Extract the (x, y) coordinate from the center of the cell holding the provided text.  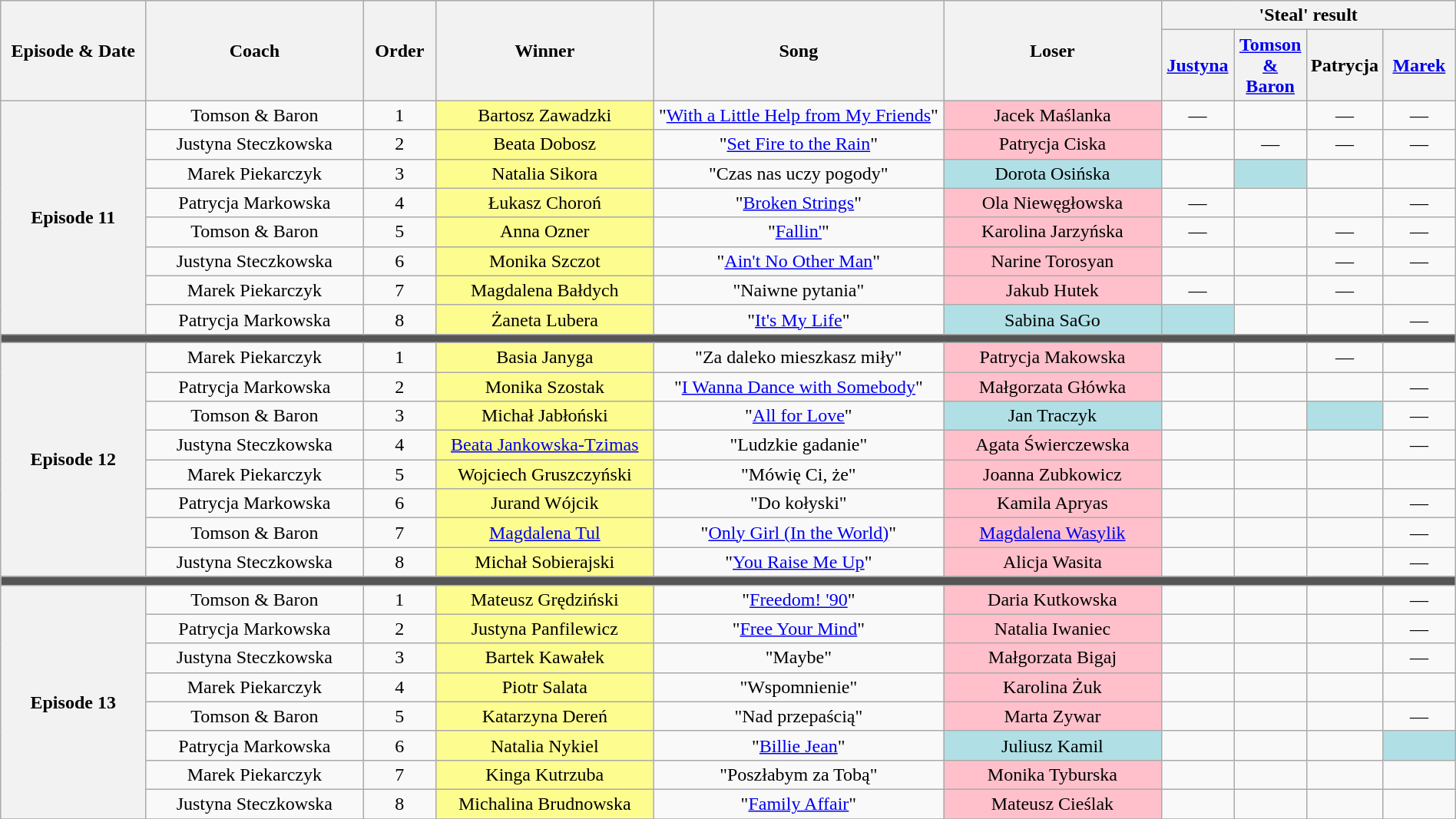
Natalia Iwaniec (1052, 629)
Łukasz Choroń (545, 203)
Karolina Jarzyńska (1052, 232)
"You Raise Me Up" (799, 562)
Michalina Brudnowska (545, 804)
Agata Świerczewska (1052, 445)
Michał Sobierajski (545, 562)
"Ludzkie gadanie" (799, 445)
Juliusz Kamil (1052, 745)
"Only Girl (In the World)" (799, 533)
"Do kołyski" (799, 504)
Dorota Osińska (1052, 173)
"Czas nas uczy pogody" (799, 173)
Joanna Zubkowicz (1052, 474)
Monika Tyburska (1052, 774)
Marek (1419, 65)
Jacek Maślanka (1052, 115)
Magdalena Wasylik (1052, 533)
Wojciech Gruszczyński (545, 474)
'Steal' result (1309, 15)
Sabina SaGo (1052, 319)
Justyna Panfilewicz (545, 629)
Jurand Wójcik (545, 504)
Jakub Hutek (1052, 290)
"Maybe" (799, 658)
"With a Little Help from My Friends" (799, 115)
Narine Torosyan (1052, 261)
Daria Kutkowska (1052, 599)
"Za daleko mieszkasz miły" (799, 357)
Episode 12 (74, 459)
Bartek Kawałek (545, 658)
Monika Szczot (545, 261)
"It's My Life" (799, 319)
Małgorzata Główka (1052, 386)
Episode & Date (74, 51)
Kinga Kutrzuba (545, 774)
"Family Affair" (799, 804)
"Wspomnienie" (799, 687)
Natalia Sikora (545, 173)
Magdalena Bałdych (545, 290)
Katarzyna Dereń (545, 716)
Loser (1052, 51)
Anna Ozner (545, 232)
Beata Jankowska-Tzimas (545, 445)
Bartosz Zawadzki (545, 115)
"Freedom! '90" (799, 599)
Episode 13 (74, 702)
"Set Fire to the Rain" (799, 144)
Alicja Wasita (1052, 562)
Beata Dobosz (545, 144)
"Mówię Ci, że" (799, 474)
Patrycja (1345, 65)
Patrycja Ciska (1052, 144)
Karolina Żuk (1052, 687)
"Broken Strings" (799, 203)
Żaneta Lubera (545, 319)
Natalia Nykiel (545, 745)
Jan Traczyk (1052, 416)
Justyna (1198, 65)
"Naiwne pytania" (799, 290)
"Nad przepaścią" (799, 716)
"Billie Jean" (799, 745)
Marta Zywar (1052, 716)
Michał Jabłoński (545, 416)
"Ain't No Other Man" (799, 261)
Patrycja Makowska (1052, 357)
Ola Niewęgłowska (1052, 203)
"Fallin'" (799, 232)
Basia Janyga (545, 357)
Magdalena Tul (545, 533)
Episode 11 (74, 217)
Monika Szostak (545, 386)
Małgorzata Bigaj (1052, 658)
Song (799, 51)
"I Wanna Dance with Somebody" (799, 386)
"Free Your Mind" (799, 629)
Mateusz Cieślak (1052, 804)
Piotr Salata (545, 687)
Order (399, 51)
Mateusz Grędziński (545, 599)
"All for Love" (799, 416)
Kamila Apryas (1052, 504)
Coach (255, 51)
Winner (545, 51)
"Poszłabym za Tobą" (799, 774)
